Return the [X, Y] coordinate for the center point of the cell that contains the specified text.  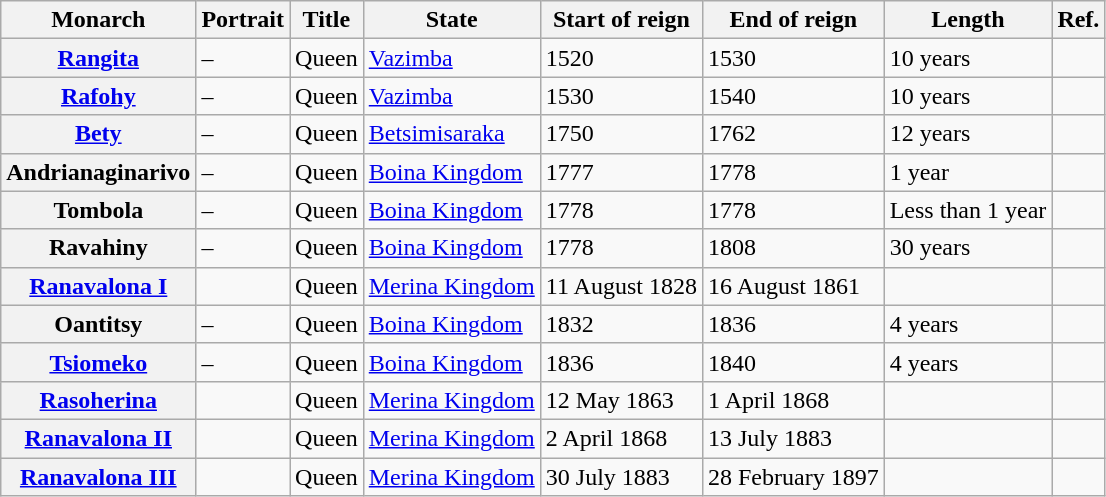
Rafohy [98, 96]
Ravahiny [98, 248]
28 February 1897 [793, 477]
Ref. [1078, 20]
12 May 1863 [621, 400]
Length [968, 20]
Title [327, 20]
1840 [793, 362]
11 August 1828 [621, 286]
State [452, 20]
Monarch [98, 20]
Andrianaginarivo [98, 172]
Rasoherina [98, 400]
1777 [621, 172]
1 April 1868 [793, 400]
12 years [968, 134]
Rangita [98, 58]
Betsimisaraka [452, 134]
30 July 1883 [621, 477]
Oantitsy [98, 324]
1750 [621, 134]
Tombola [98, 210]
Start of reign [621, 20]
Tsiomeko [98, 362]
2 April 1868 [621, 438]
1 year [968, 172]
Less than 1 year [968, 210]
13 July 1883 [793, 438]
End of reign [793, 20]
Portrait [243, 20]
30 years [968, 248]
1762 [793, 134]
1540 [793, 96]
Bety [98, 134]
1832 [621, 324]
Ranavalona III [98, 477]
1808 [793, 248]
Ranavalona II [98, 438]
Ranavalona I [98, 286]
1520 [621, 58]
16 August 1861 [793, 286]
